Capture the cell that displays the provided text and extract its (x, y) central coordinate. 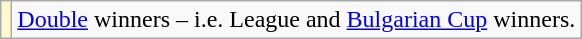
Double winners – i.e. League and Bulgarian Cup winners. (296, 20)
